Pinpoint the cell where the given text exists, returning its [X, Y] midpoint coordinate. 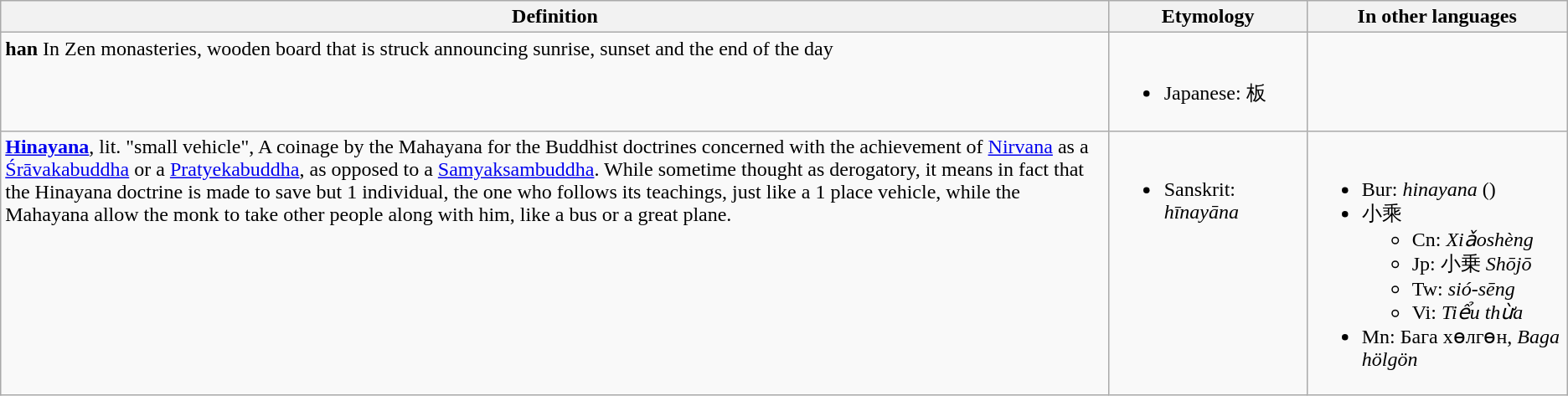
In other languages [1437, 17]
Etymology [1208, 17]
Sanskrit: hīnayāna [1208, 263]
Definition [554, 17]
Bur: hinayana ()小乘Cn: XiǎoshèngJp: 小乗 ShōjōTw: sió-sēngVi: Tiểu thừaMn: Бага хөлгөн, Baga hölgön [1437, 263]
han In Zen monasteries, wooden board that is struck announcing sunrise, sunset and the end of the day [554, 82]
Japanese: 板 [1208, 82]
